For the text-containing cell, return its midpoint in (x, y) coordinate format. 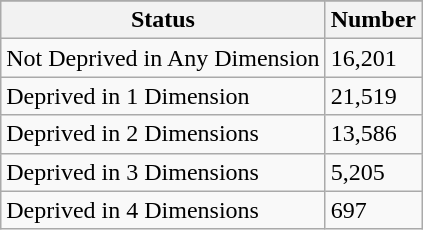
697 (373, 210)
16,201 (373, 58)
Number (373, 20)
Deprived in 1 Dimension (163, 96)
Deprived in 4 Dimensions (163, 210)
13,586 (373, 134)
Deprived in 2 Dimensions (163, 134)
Deprived in 3 Dimensions (163, 172)
Status (163, 20)
Not Deprived in Any Dimension (163, 58)
21,519 (373, 96)
5,205 (373, 172)
